Identify which cell holds the provided text, then report its (x, y) central coordinate. 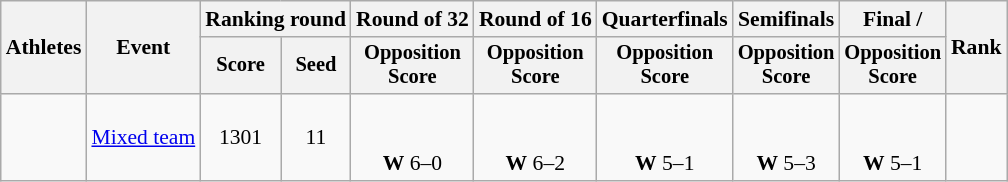
W 6–0 (412, 138)
Semifinals (786, 19)
W 5–3 (786, 138)
Final / (892, 19)
Round of 16 (536, 19)
1301 (240, 138)
11 (316, 138)
Rank (976, 48)
Athletes (44, 48)
Score (240, 66)
Mixed team (143, 138)
Round of 32 (412, 19)
Event (143, 48)
Seed (316, 66)
W 6–2 (536, 138)
Quarterfinals (665, 19)
Ranking round (276, 19)
